Identify which cell holds the provided text, then report its (x, y) central coordinate. 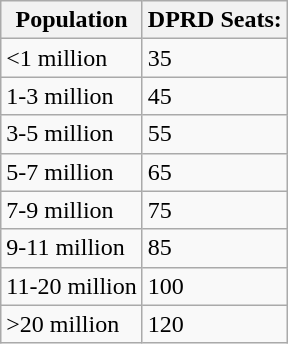
100 (214, 286)
35 (214, 58)
7-9 million (72, 210)
Population (72, 20)
5-7 million (72, 172)
<1 million (72, 58)
9-11 million (72, 248)
55 (214, 134)
11-20 million (72, 286)
DPRD Seats: (214, 20)
75 (214, 210)
3-5 million (72, 134)
120 (214, 324)
1-3 million (72, 96)
65 (214, 172)
>20 million (72, 324)
85 (214, 248)
45 (214, 96)
